Pinpoint the cell where the given text exists, returning its [X, Y] midpoint coordinate. 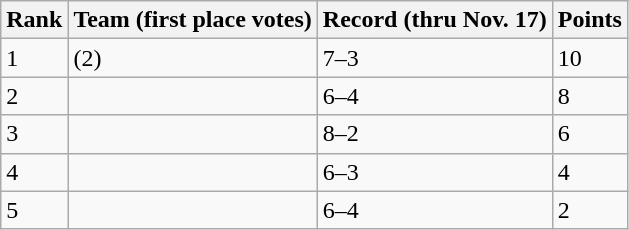
Team (first place votes) [192, 20]
8 [590, 96]
10 [590, 58]
(2) [192, 58]
5 [34, 210]
Points [590, 20]
1 [34, 58]
Record (thru Nov. 17) [434, 20]
7–3 [434, 58]
3 [34, 134]
6 [590, 134]
8–2 [434, 134]
Rank [34, 20]
6–3 [434, 172]
